Detect which cell encompasses the target text, then output its (X, Y) center coordinate. 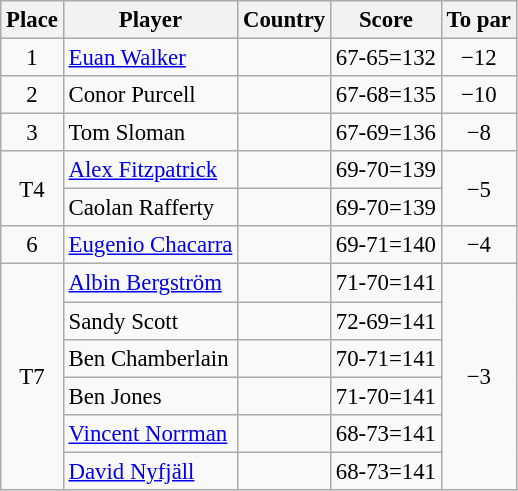
Eugenio Chacarra (150, 245)
67-69=136 (386, 133)
67-68=135 (386, 95)
−3 (478, 377)
Place (32, 20)
2 (32, 95)
Player (150, 20)
Ben Jones (150, 396)
Euan Walker (150, 58)
69-71=140 (386, 245)
David Nyfjäll (150, 471)
To par (478, 20)
Alex Fitzpatrick (150, 170)
Sandy Scott (150, 321)
Caolan Rafferty (150, 208)
72-69=141 (386, 321)
T7 (32, 377)
Conor Purcell (150, 95)
Vincent Norrman (150, 433)
1 (32, 58)
−10 (478, 95)
−4 (478, 245)
6 (32, 245)
T4 (32, 188)
67-65=132 (386, 58)
Tom Sloman (150, 133)
Albin Bergström (150, 283)
70-71=141 (386, 358)
−12 (478, 58)
Ben Chamberlain (150, 358)
−5 (478, 188)
3 (32, 133)
−8 (478, 133)
Score (386, 20)
Country (284, 20)
